For the text-containing cell, return its midpoint in (x, y) coordinate format. 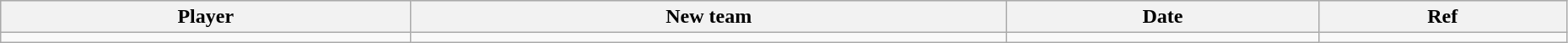
Player (206, 17)
New team (709, 17)
Ref (1442, 17)
Date (1162, 17)
